Pinpoint the cell where the given text exists, returning its (X, Y) midpoint coordinate. 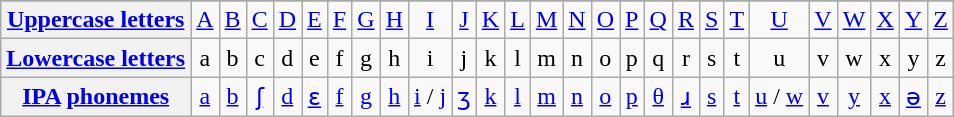
R (686, 20)
u (780, 58)
O (605, 20)
I (430, 20)
V (823, 20)
j (464, 58)
P (632, 20)
Uppercase letters (96, 20)
r (686, 58)
ɛ (315, 97)
Lowercase letters (96, 58)
U (780, 20)
q (658, 58)
K (490, 20)
Q (658, 20)
Z (941, 20)
J (464, 20)
ʃ (260, 97)
M (546, 20)
w (854, 58)
G (366, 20)
H (394, 20)
W (854, 20)
C (260, 20)
e (315, 58)
ə (913, 97)
S (711, 20)
E (315, 20)
c (260, 58)
F (339, 20)
ɹ (686, 97)
IPA phonemes (96, 97)
X (885, 20)
B (232, 20)
L (518, 20)
T (737, 20)
A (205, 20)
ʒ (464, 97)
θ (658, 97)
u / w (780, 97)
N (577, 20)
i (430, 58)
i / j (430, 97)
D (287, 20)
Y (913, 20)
